Provide the (X, Y) coordinate of the cell's center where the given text is located.  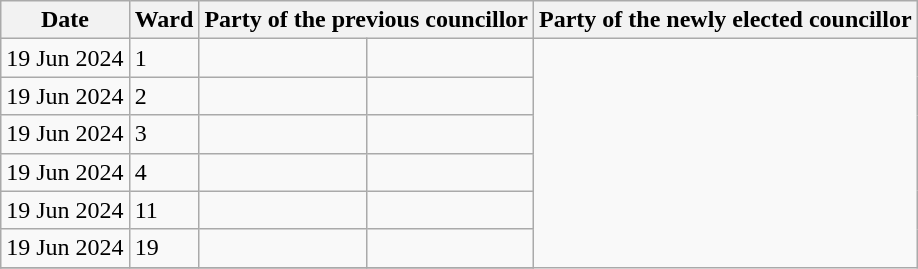
Ward (164, 20)
19 (164, 248)
Date (65, 20)
4 (164, 172)
3 (164, 134)
2 (164, 96)
11 (164, 210)
1 (164, 58)
Party of the newly elected councillor (726, 20)
Party of the previous councillor (366, 20)
